Locate the cell with the specified text and output its (x, y) center coordinate. 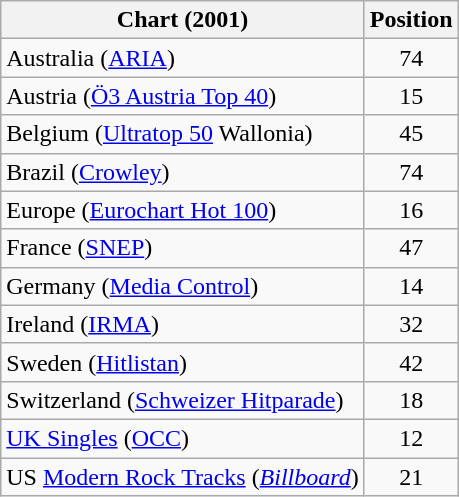
16 (411, 210)
US Modern Rock Tracks (Billboard) (183, 477)
47 (411, 248)
18 (411, 400)
21 (411, 477)
UK Singles (OCC) (183, 438)
Ireland (IRMA) (183, 324)
Sweden (Hitlistan) (183, 362)
Position (411, 20)
42 (411, 362)
Austria (Ö3 Austria Top 40) (183, 96)
Switzerland (Schweizer Hitparade) (183, 400)
14 (411, 286)
Chart (2001) (183, 20)
France (SNEP) (183, 248)
12 (411, 438)
Brazil (Crowley) (183, 172)
15 (411, 96)
Belgium (Ultratop 50 Wallonia) (183, 134)
45 (411, 134)
Germany (Media Control) (183, 286)
32 (411, 324)
Europe (Eurochart Hot 100) (183, 210)
Australia (ARIA) (183, 58)
